Search for the cell housing the specified text and yield its [x, y] center coordinate. 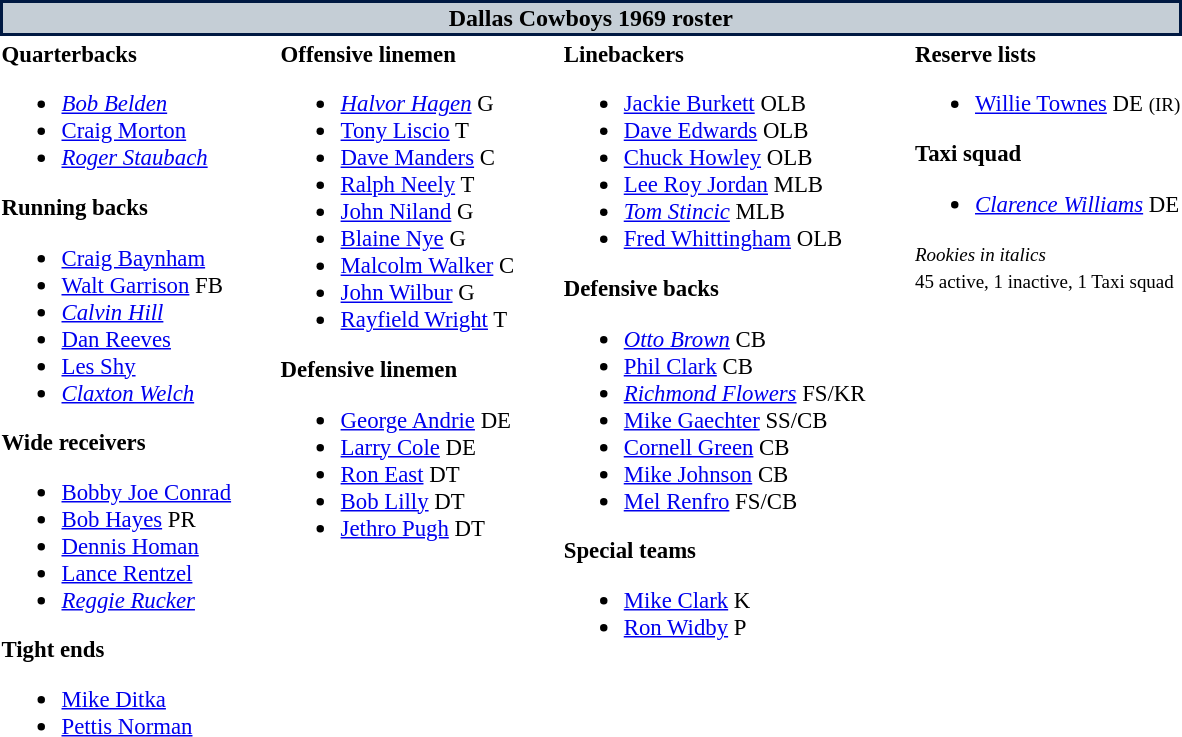
Dallas Cowboys 1969 roster [591, 18]
